Find where the given text appears and provide that cell's center as (x, y) coordinate. 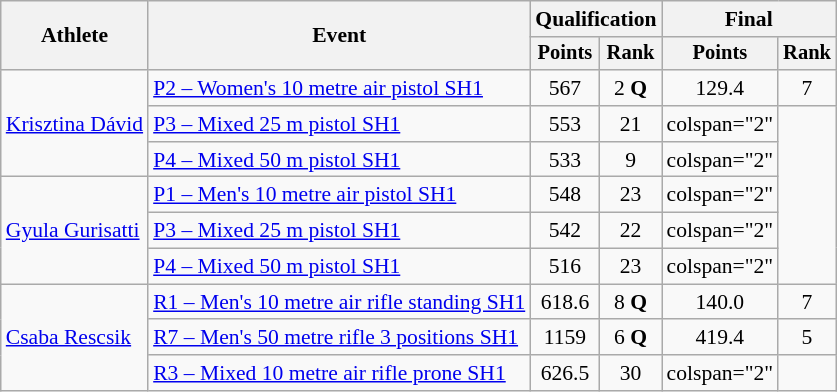
618.6 (564, 302)
P1 – Men's 10 metre air pistol SH1 (339, 195)
R1 – Men's 10 metre air rifle standing SH1 (339, 302)
1159 (564, 338)
Csaba Rescsik (74, 338)
Gyula Gurisatti (74, 230)
Event (339, 36)
6 Q (631, 338)
21 (631, 124)
140.0 (720, 302)
542 (564, 231)
30 (631, 373)
R3 – Mixed 10 metre air rifle prone SH1 (339, 373)
22 (631, 231)
Qualification (596, 19)
548 (564, 195)
Final (749, 19)
8 Q (631, 302)
5 (807, 338)
2 Q (631, 88)
626.5 (564, 373)
516 (564, 267)
553 (564, 124)
567 (564, 88)
Athlete (74, 36)
9 (631, 160)
129.4 (720, 88)
Krisztina Dávid (74, 124)
R7 – Men's 50 metre rifle 3 positions SH1 (339, 338)
P2 – Women's 10 metre air pistol SH1 (339, 88)
419.4 (720, 338)
533 (564, 160)
